Search for the cell housing the specified text and yield its [x, y] center coordinate. 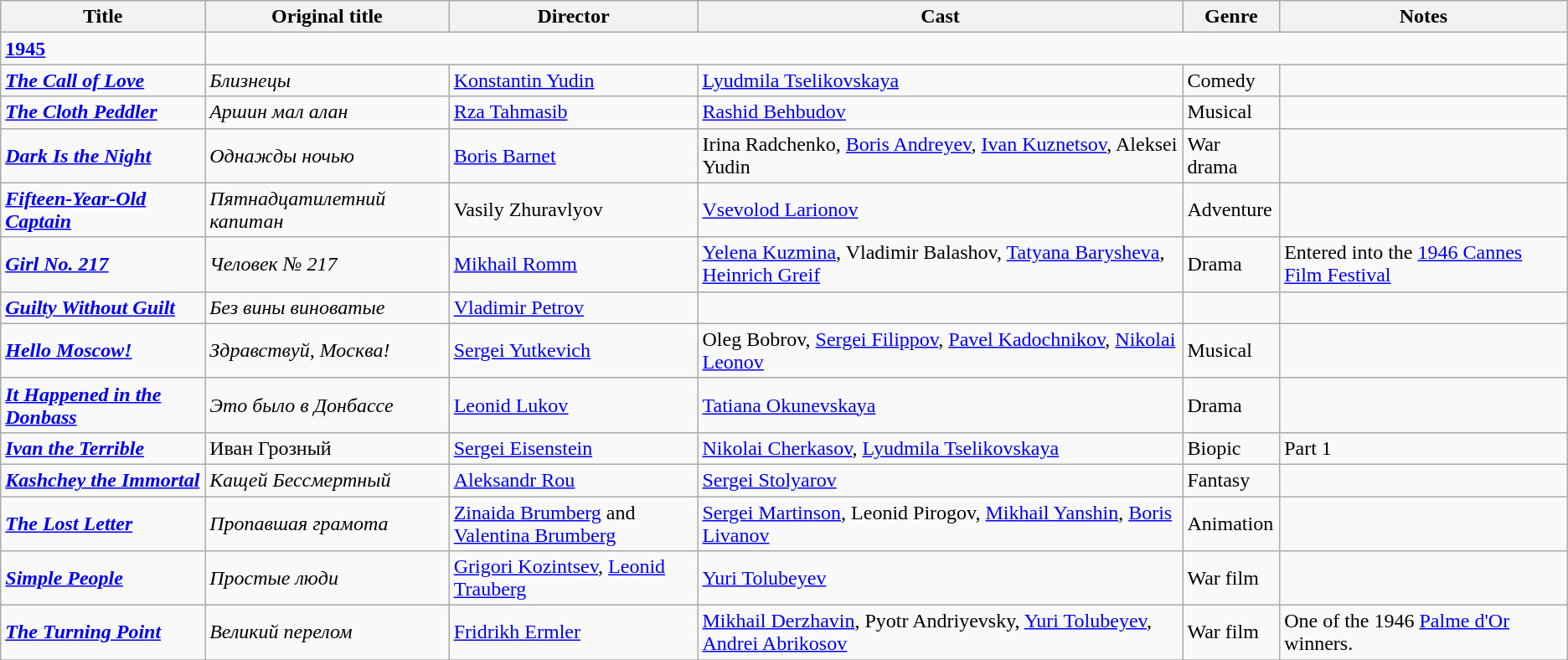
Mikhail Derzhavin, Pyotr Andriyevsky, Yuri Tolubeyev, Andrei Abrikosov [940, 633]
Boris Barnet [573, 156]
Rashid Behbudov [940, 112]
The Turning Point [103, 633]
Yelena Kuzmina, Vladimir Balashov, Tatyana Barysheva, Heinrich Greif [940, 265]
Vasily Zhuravlyov [573, 209]
Здравствуй, Москва! [328, 350]
Vladimir Petrov [573, 307]
Leonid Lukov [573, 405]
Близнецы [328, 80]
Rza Tahmasib [573, 112]
Vsevolod Larionov [940, 209]
Hello Moscow! [103, 350]
Yuri Tolubeyev [940, 578]
It Happened in the Donbass [103, 405]
Biopic [1231, 448]
Genre [1231, 17]
Это было в Донбассе [328, 405]
Director [573, 17]
Title [103, 17]
Однажды ночью [328, 156]
Простые люди [328, 578]
Иван Грозный [328, 448]
Sergei Eisenstein [573, 448]
Guilty Without Guilt [103, 307]
Konstantin Yudin [573, 80]
Кащей Бессмертный [328, 480]
Original title [328, 17]
Oleg Bobrov, Sergei Filippov, Pavel Kadochnikov, Nikolai Leonov [940, 350]
Aleksandr Rou [573, 480]
Adventure [1231, 209]
Пропавшая грамота [328, 523]
Comedy [1231, 80]
Part 1 [1424, 448]
The Call of Love [103, 80]
Без вины виноватые [328, 307]
Nikolai Cherkasov, Lyudmila Tselikovskaya [940, 448]
Fifteen-Year-Old Captain [103, 209]
Ivan the Terrible [103, 448]
Tatiana Okunevskaya [940, 405]
Великий перелом [328, 633]
Sergei Stolyarov [940, 480]
1945 [103, 49]
Sergei Yutkevich [573, 350]
Notes [1424, 17]
Mikhail Romm [573, 265]
The Lost Letter [103, 523]
Аршин мал алан [328, 112]
Grigori Kozintsev, Leonid Trauberg [573, 578]
Dark Is the Night [103, 156]
Kashchey the Immortal [103, 480]
Irina Radchenko, Boris Andreyev, Ivan Kuznetsov, Aleksei Yudin [940, 156]
Человек № 217 [328, 265]
Zinaida Brumberg andValentina Brumberg [573, 523]
Animation [1231, 523]
Entered into the 1946 Cannes Film Festival [1424, 265]
The Cloth Peddler [103, 112]
Sergei Martinson, Leonid Pirogov, Mikhail Yanshin, Boris Livanov [940, 523]
Lyudmila Tselikovskaya [940, 80]
Fantasy [1231, 480]
One of the 1946 Palme d'Or winners. [1424, 633]
Cast [940, 17]
Пятнадцатилетний капитан [328, 209]
War drama [1231, 156]
Fridrikh Ermler [573, 633]
Girl No. 217 [103, 265]
Simple People [103, 578]
